Capture the cell that displays the provided text and extract its [X, Y] central coordinate. 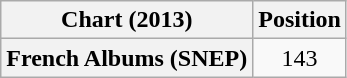
Chart (2013) [127, 20]
Position [300, 20]
French Albums (SNEP) [127, 58]
143 [300, 58]
